Provide the (X, Y) coordinate of the cell's center where the given text is located.  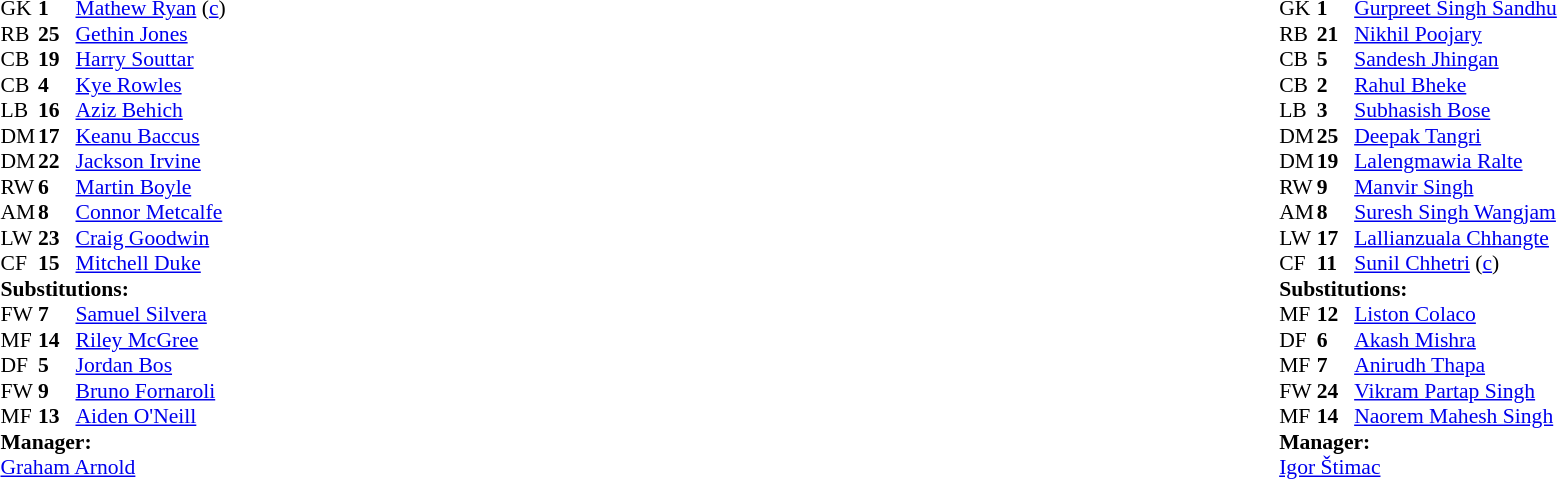
13 (57, 417)
Aiden O'Neill (151, 417)
Keanu Baccus (151, 136)
3 (1336, 111)
Naorem Mahesh Singh (1456, 417)
Aziz Behich (151, 111)
Connor Metcalfe (151, 213)
Lallianzuala Chhangte (1456, 238)
Sandesh Jhingan (1456, 59)
Deepak Tangri (1456, 136)
Jordan Bos (151, 365)
12 (1336, 315)
24 (1336, 391)
Craig Goodwin (151, 238)
Suresh Singh Wangjam (1456, 213)
Anirudh Thapa (1456, 365)
Manvir Singh (1456, 187)
22 (57, 161)
Sunil Chhetri (c) (1456, 263)
Mitchell Duke (151, 263)
Lalengmawia Ralte (1456, 161)
23 (57, 238)
Riley McGree (151, 340)
Liston Colaco (1456, 315)
Gethin Jones (151, 34)
Kye Rowles (151, 85)
Jackson Irvine (151, 161)
Subhasish Bose (1456, 111)
Martin Boyle (151, 187)
Bruno Fornaroli (151, 391)
11 (1336, 263)
2 (1336, 85)
Rahul Bheke (1456, 85)
15 (57, 263)
4 (57, 85)
Nikhil Poojary (1456, 34)
16 (57, 111)
Harry Souttar (151, 59)
Akash Mishra (1456, 340)
Vikram Partap Singh (1456, 391)
21 (1336, 34)
Samuel Silvera (151, 315)
